For the text-containing cell, return its midpoint in (X, Y) coordinate format. 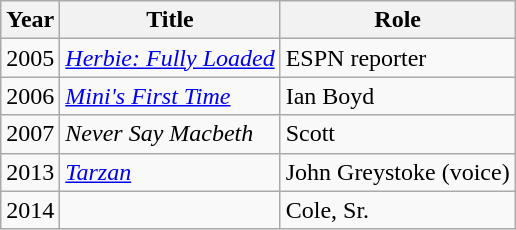
Title (170, 20)
2014 (30, 210)
Scott (398, 134)
Year (30, 20)
2007 (30, 134)
2013 (30, 172)
Tarzan (170, 172)
ESPN reporter (398, 58)
2006 (30, 96)
Role (398, 20)
Cole, Sr. (398, 210)
Never Say Macbeth (170, 134)
Ian Boyd (398, 96)
John Greystoke (voice) (398, 172)
Herbie: Fully Loaded (170, 58)
Mini's First Time (170, 96)
2005 (30, 58)
